Determine the [X, Y] coordinate at the center of the cell enclosing the given text.  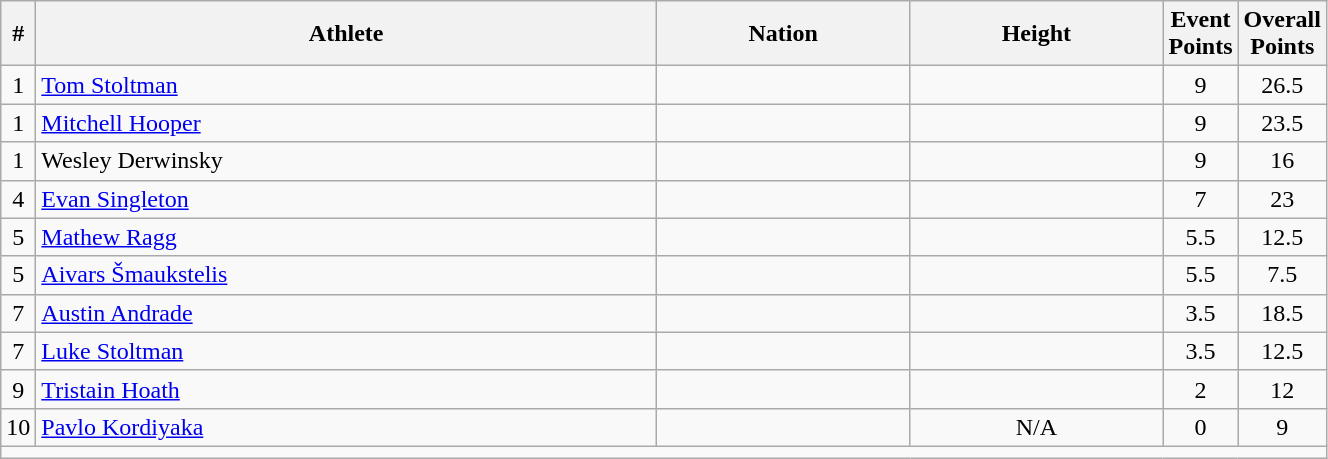
Mitchell Hooper [346, 123]
2 [1200, 389]
18.5 [1282, 313]
Luke Stoltman [346, 351]
4 [18, 199]
# [18, 34]
10 [18, 427]
Pavlo Kordiyaka [346, 427]
Overall Points [1282, 34]
Event Points [1200, 34]
N/A [1036, 427]
26.5 [1282, 85]
23.5 [1282, 123]
Austin Andrade [346, 313]
16 [1282, 161]
Wesley Derwinsky [346, 161]
Height [1036, 34]
Nation [782, 34]
0 [1200, 427]
7.5 [1282, 275]
Tristain Hoath [346, 389]
Athlete [346, 34]
Mathew Ragg [346, 237]
Tom Stoltman [346, 85]
Aivars Šmaukstelis [346, 275]
23 [1282, 199]
12 [1282, 389]
Evan Singleton [346, 199]
